For the text-containing cell, return its midpoint in [X, Y] coordinate format. 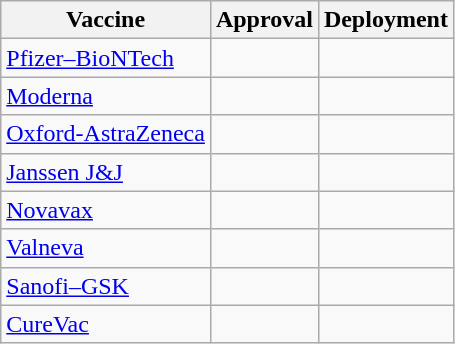
Pfizer–BioNTech [106, 58]
Deployment [386, 20]
Oxford-AstraZeneca [106, 134]
Vaccine [106, 20]
CureVac [106, 324]
Approval [264, 20]
Moderna [106, 96]
Novavax [106, 210]
Sanofi–GSK [106, 286]
Janssen J&J [106, 172]
Valneva [106, 248]
